Return [x, y] of the center of cell containing provided text 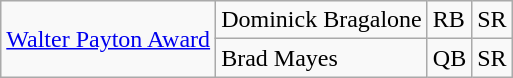
QB [449, 58]
Brad Mayes [322, 58]
Walter Payton Award [108, 39]
RB [449, 20]
Dominick Bragalone [322, 20]
